Find where the given text appears and provide that cell's center as [x, y] coordinate. 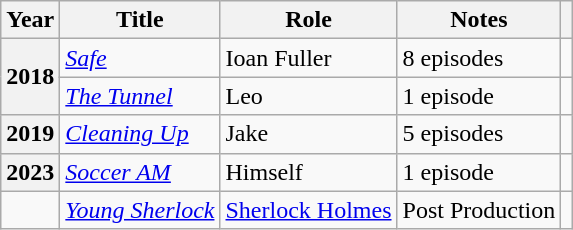
Safe [140, 58]
The Tunnel [140, 96]
Notes [479, 20]
Jake [308, 134]
5 episodes [479, 134]
Cleaning Up [140, 134]
Leo [308, 96]
8 episodes [479, 58]
Ioan Fuller [308, 58]
Title [140, 20]
Himself [308, 172]
Sherlock Holmes [308, 210]
Role [308, 20]
2019 [30, 134]
Young Sherlock [140, 210]
Soccer AM [140, 172]
Post Production [479, 210]
2018 [30, 77]
Year [30, 20]
2023 [30, 172]
